Return [x, y] of the center of cell containing provided text 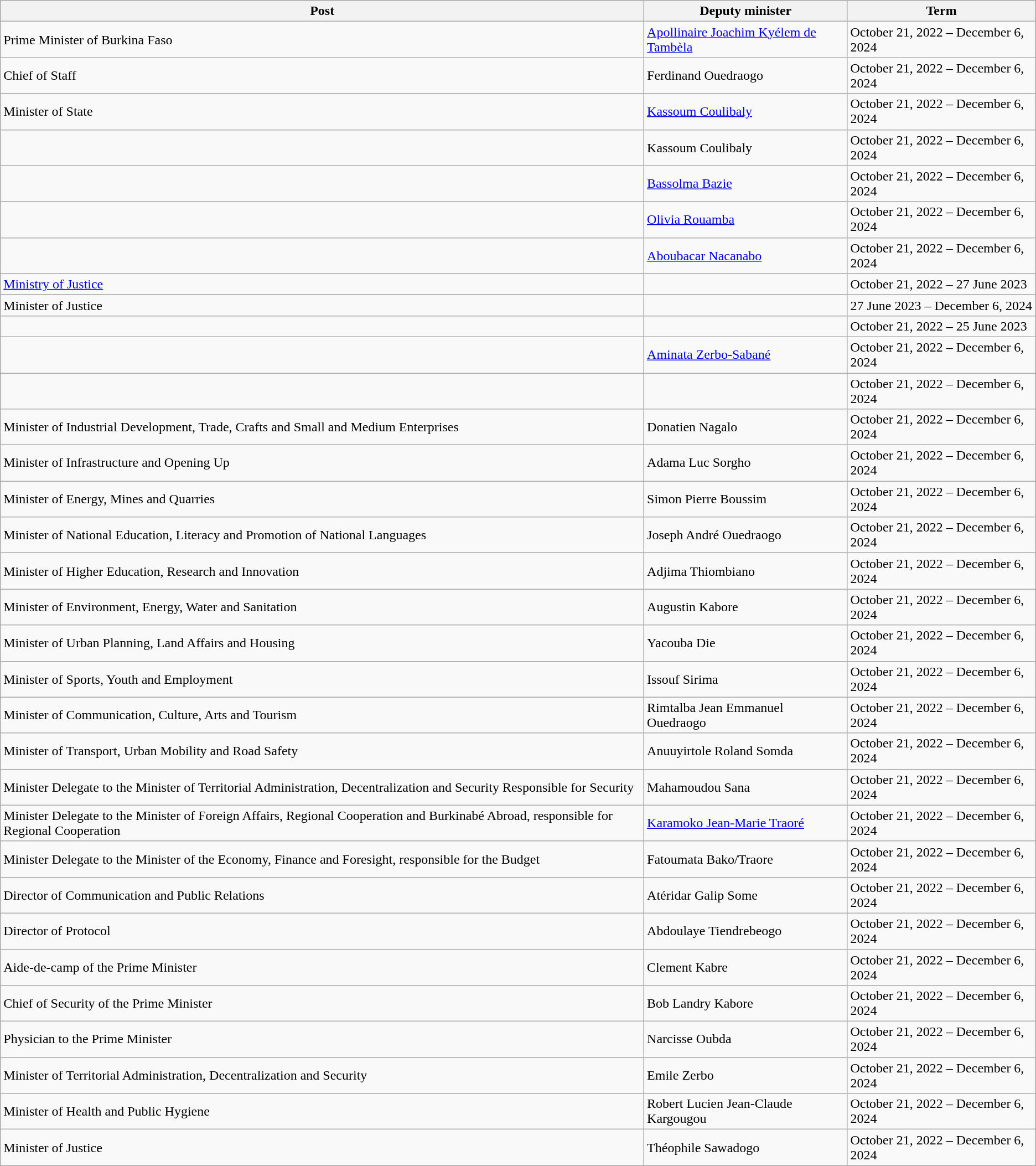
Augustin Kabore [746, 607]
Simon Pierre Boussim [746, 499]
Minister of Energy, Mines and Quarries [322, 499]
Issouf Sirima [746, 679]
Post [322, 11]
Karamoko Jean-Marie Traoré [746, 823]
Bassolma Bazie [746, 184]
Aminata Zerbo-Sabané [746, 354]
Minister Delegate to the Minister of the Economy, Finance and Foresight, responsible for the Budget [322, 859]
Minister Delegate to the Minister of Territorial Administration, Decentralization and Security Responsible for Security [322, 787]
Minister of Territorial Administration, Decentralization and Security [322, 1075]
Adjima Thiombiano [746, 571]
Minister of National Education, Literacy and Promotion of National Languages [322, 535]
Director of Communication and Public Relations [322, 895]
Minister of Industrial Development, Trade, Crafts and Small and Medium Enterprises [322, 427]
Anuuyirtole Roland Somda [746, 751]
Olivia Rouamba [746, 219]
Théophile Sawadogo [746, 1147]
Ferdinand Ouedraogo [746, 75]
Aide-de-camp of the Prime Minister [322, 967]
Chief of Staff [322, 75]
Minister of Environment, Energy, Water and Sanitation [322, 607]
Apollinaire Joachim Kyélem de Tambèla [746, 40]
Bob Landry Kabore [746, 1003]
Atéridar Galip Some [746, 895]
Fatoumata Bako/Traore [746, 859]
Rimtalba Jean Emmanuel Ouedraogo [746, 715]
Donatien Nagalo [746, 427]
Robert Lucien Jean-Claude Kargougou [746, 1112]
Minister of Higher Education, Research and Innovation [322, 571]
Narcisse Oubda [746, 1040]
Adama Luc Sorgho [746, 463]
Emile Zerbo [746, 1075]
Minister of Health and Public Hygiene [322, 1112]
Aboubacar Nacanabo [746, 256]
Minister of Sports, Youth and Employment [322, 679]
Joseph André Ouedraogo [746, 535]
October 21, 2022 – 27 June 2023 [941, 284]
Term [941, 11]
Minister of Urban Planning, Land Affairs and Housing [322, 643]
Yacouba Die [746, 643]
Minister of Transport, Urban Mobility and Road Safety [322, 751]
Abdoulaye Tiendrebeogo [746, 931]
October 21, 2022 – 25 June 2023 [941, 326]
Minister of State [322, 112]
Minister of Communication, Culture, Arts and Tourism [322, 715]
Chief of Security of the Prime Minister [322, 1003]
Mahamoudou Sana [746, 787]
Director of Protocol [322, 931]
Minister of Infrastructure and Opening Up [322, 463]
Clement Kabre [746, 967]
Prime Minister of Burkina Faso [322, 40]
Deputy minister [746, 11]
Ministry of Justice [322, 284]
27 June 2023 – December 6, 2024 [941, 305]
Minister Delegate to the Minister of Foreign Affairs, Regional Cooperation and Burkinabé Abroad, responsible for Regional Cooperation [322, 823]
Physician to the Prime Minister [322, 1040]
